From the cell containing the given text, extract its center point as (X, Y) coordinate. 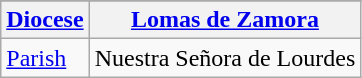
Parish (45, 58)
Diocese (45, 20)
Nuestra Señora de Lourdes (225, 58)
Lomas de Zamora (225, 20)
